Scan for the cell matching the given text and deliver its (X, Y) coordinate at center. 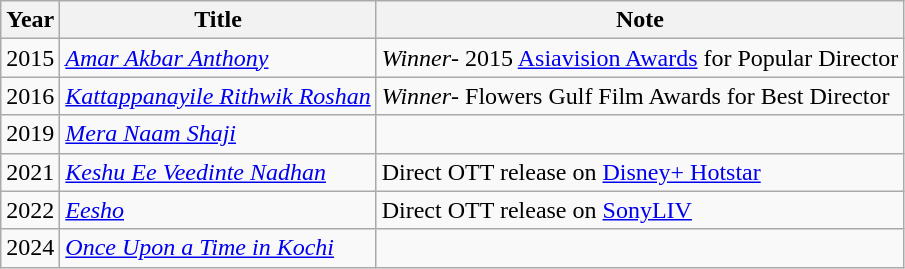
2019 (30, 134)
Direct OTT release on Disney+ Hotstar (640, 172)
Once Upon a Time in Kochi (218, 248)
Keshu Ee Veedinte Nadhan (218, 172)
Winner- Flowers Gulf Film Awards for Best Director (640, 96)
Amar Akbar Anthony (218, 58)
Direct OTT release on SonyLIV (640, 210)
Kattappanayile Rithwik Roshan (218, 96)
Winner- 2015 Asiavision Awards for Popular Director (640, 58)
2022 (30, 210)
2015 (30, 58)
Year (30, 20)
2016 (30, 96)
2024 (30, 248)
2021 (30, 172)
Eesho (218, 210)
Title (218, 20)
Note (640, 20)
Mera Naam Shaji (218, 134)
